Find where the given text appears and provide that cell's center as (x, y) coordinate. 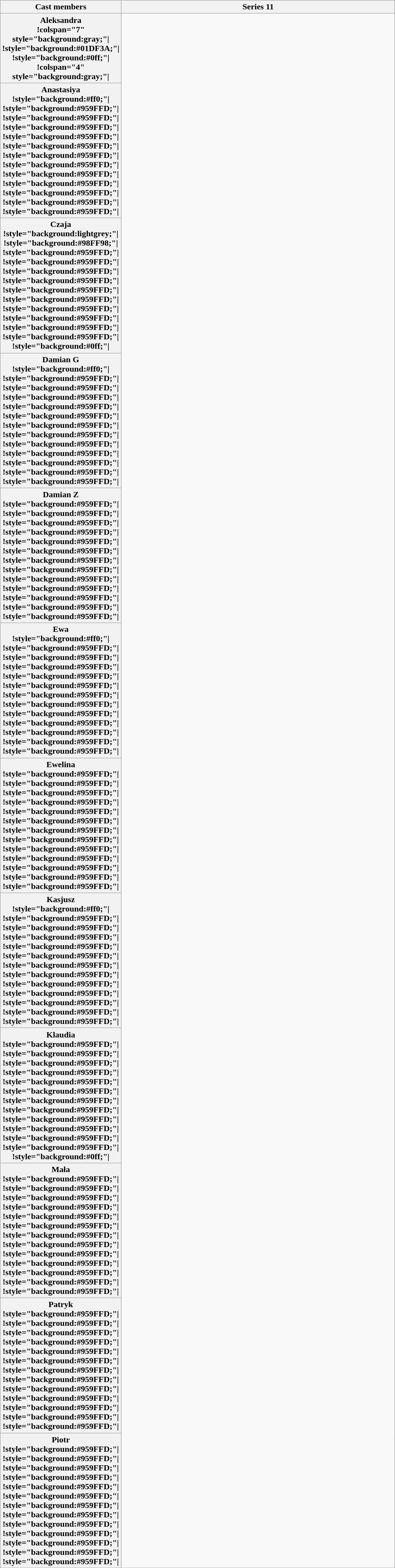
Cast members (61, 7)
Aleksandra!colspan="7" style="background:gray;"| !style="background:#01DF3A;"| !style="background:#0ff;"| !colspan="4" style="background:gray;"| (61, 48)
Series 11 (258, 7)
